Locate the cell with the specified text and output its [x, y] center coordinate. 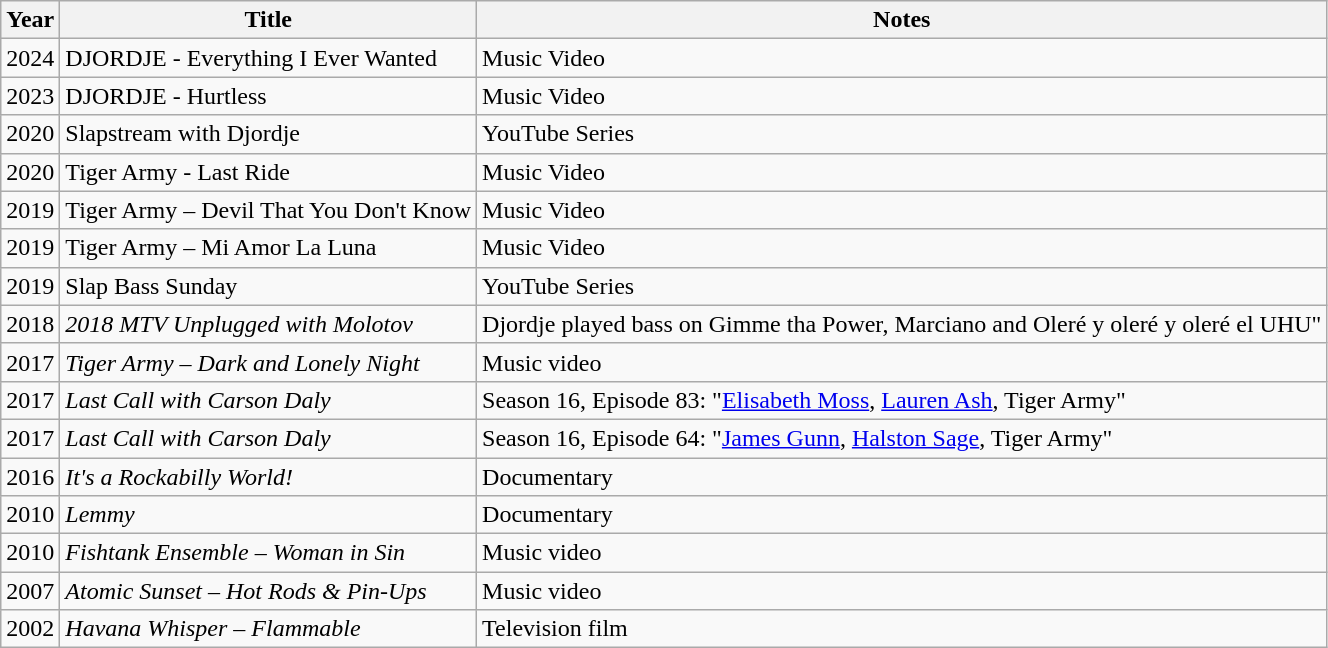
2023 [30, 96]
Slapstream with Djordje [268, 134]
2024 [30, 58]
2007 [30, 591]
Lemmy [268, 515]
Title [268, 20]
DJORDJE - Everything I Ever Wanted [268, 58]
2002 [30, 629]
Havana Whisper – Flammable [268, 629]
Tiger Army – Devil That You Don't Know [268, 210]
2018 [30, 324]
Tiger Army – Dark and Lonely Night [268, 362]
DJORDJE - Hurtless [268, 96]
Tiger Army - Last Ride [268, 172]
Television film [902, 629]
Tiger Army – Mi Amor La Luna [268, 248]
Atomic Sunset – Hot Rods & Pin-Ups [268, 591]
2016 [30, 477]
Season 16, Episode 83: "Elisabeth Moss, Lauren Ash, Tiger Army" [902, 400]
Season 16, Episode 64: "James Gunn, Halston Sage, Tiger Army" [902, 438]
Fishtank Ensemble – Woman in Sin [268, 553]
Notes [902, 20]
Slap Bass Sunday [268, 286]
2018 MTV Unplugged with Molotov [268, 324]
Djordje played bass on Gimme tha Power, Marciano and Oleré y oleré y oleré el UHU" [902, 324]
It's a Rockabilly World! [268, 477]
Year [30, 20]
